Capture the cell that displays the provided text and extract its [X, Y] central coordinate. 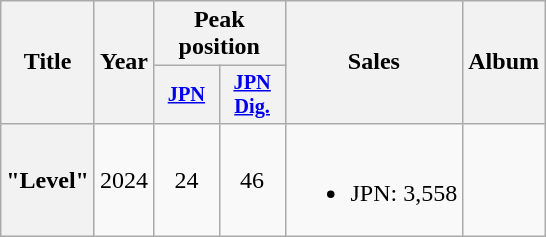
"Level" [48, 180]
Album [504, 62]
JPN: 3,558 [374, 180]
Peakposition [220, 34]
46 [252, 180]
JPN [187, 95]
24 [187, 180]
2024 [124, 180]
Title [48, 62]
JPNDig. [252, 95]
Year [124, 62]
Sales [374, 62]
